Output the [x, y] coordinate of the center of the cell containing the given text.  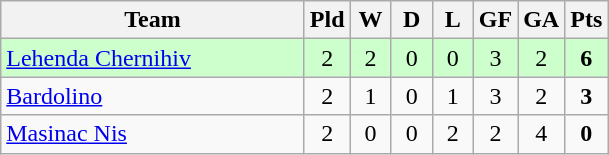
D [412, 20]
Masinac Nis [153, 134]
L [452, 20]
Team [153, 20]
4 [542, 134]
Lehenda Chernihiv [153, 58]
GA [542, 20]
Pts [586, 20]
Pld [327, 20]
GF [495, 20]
Bardolino [153, 96]
6 [586, 58]
W [370, 20]
